Extract the (x, y) coordinate from the center of the cell holding the provided text.  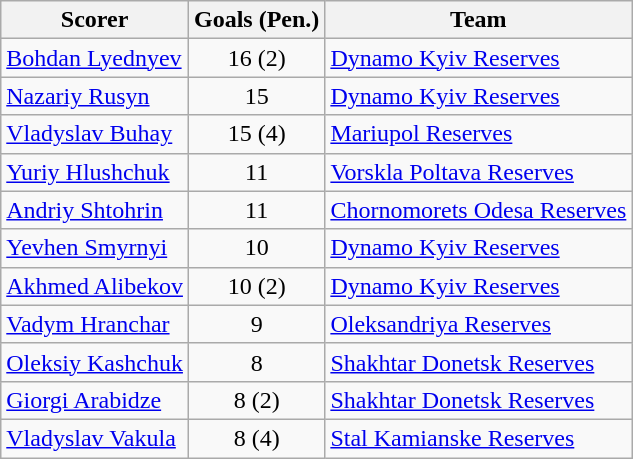
Goals (Pen.) (256, 20)
8 (4) (256, 438)
Mariupol Reserves (478, 134)
Giorgi Arabidze (95, 400)
Vladyslav Vakula (95, 438)
Stal Kamianske Reserves (478, 438)
Andriy Shtohrin (95, 210)
Akhmed Alibekov (95, 286)
Vadym Hranchar (95, 324)
Nazariy Rusyn (95, 96)
Oleksandriya Reserves (478, 324)
Bohdan Lyednyev (95, 58)
10 (256, 248)
Yevhen Smyrnyi (95, 248)
16 (2) (256, 58)
15 (4) (256, 134)
15 (256, 96)
Vladyslav Buhay (95, 134)
9 (256, 324)
Scorer (95, 20)
Oleksiy Kashchuk (95, 362)
Chornomorets Odesa Reserves (478, 210)
Vorskla Poltava Reserves (478, 172)
10 (2) (256, 286)
8 (256, 362)
8 (2) (256, 400)
Team (478, 20)
Yuriy Hlushchuk (95, 172)
